Identify which cell holds the provided text, then report its [x, y] central coordinate. 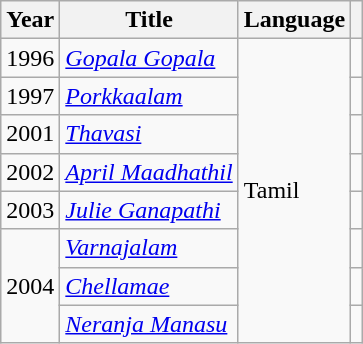
Varnajalam [149, 248]
1997 [30, 96]
Thavasi [149, 134]
Porkkaalam [149, 96]
2003 [30, 210]
Language [294, 20]
April Maadhathil [149, 172]
Tamil [294, 191]
Gopala Gopala [149, 58]
2002 [30, 172]
2001 [30, 134]
Julie Ganapathi [149, 210]
2004 [30, 286]
Title [149, 20]
Neranja Manasu [149, 324]
1996 [30, 58]
Chellamae [149, 286]
Year [30, 20]
